Detect which cell encompasses the target text, then output its [x, y] center coordinate. 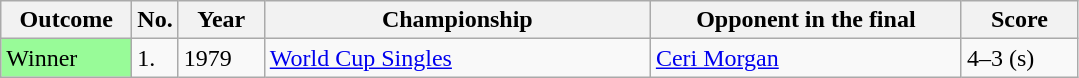
1. [155, 58]
Opponent in the final [806, 20]
No. [155, 20]
Year [221, 20]
4–3 (s) [1019, 58]
Championship [457, 20]
Winner [66, 58]
Outcome [66, 20]
Score [1019, 20]
Ceri Morgan [806, 58]
World Cup Singles [457, 58]
1979 [221, 58]
